Determine the (X, Y) coordinate at the center of the cell enclosing the given text.  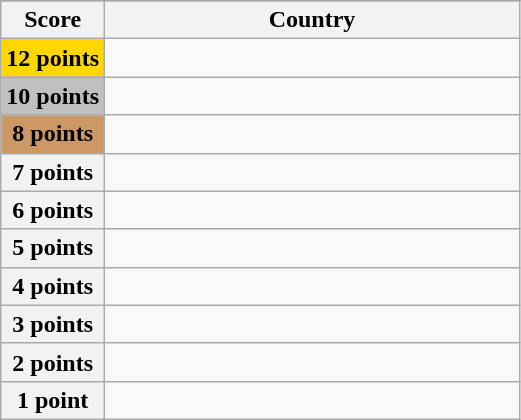
3 points (53, 324)
Score (53, 20)
6 points (53, 210)
1 point (53, 400)
5 points (53, 248)
7 points (53, 172)
2 points (53, 362)
Country (312, 20)
8 points (53, 134)
10 points (53, 96)
4 points (53, 286)
12 points (53, 58)
